From the cell containing the given text, extract its center point as [X, Y] coordinate. 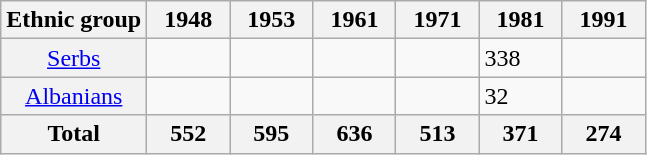
1961 [354, 20]
636 [354, 134]
1981 [520, 20]
371 [520, 134]
32 [520, 96]
1991 [604, 20]
Albanians [74, 96]
Ethnic group [74, 20]
595 [272, 134]
Total [74, 134]
1953 [272, 20]
552 [188, 134]
1948 [188, 20]
513 [438, 134]
Serbs [74, 58]
338 [520, 58]
1971 [438, 20]
274 [604, 134]
